Identify which cell holds the provided text, then report its [X, Y] central coordinate. 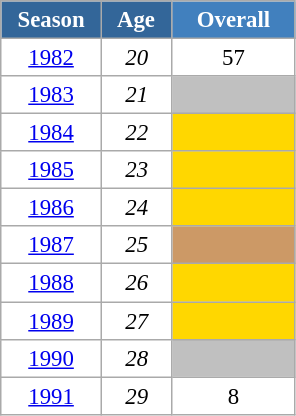
21 [136, 95]
1991 [52, 396]
20 [136, 58]
28 [136, 358]
26 [136, 283]
27 [136, 321]
Age [136, 20]
25 [136, 245]
1983 [52, 95]
23 [136, 170]
1985 [52, 170]
1990 [52, 358]
1988 [52, 283]
1982 [52, 58]
22 [136, 133]
24 [136, 208]
8 [234, 396]
29 [136, 396]
57 [234, 58]
Overall [234, 20]
1987 [52, 245]
1989 [52, 321]
1984 [52, 133]
Season [52, 20]
1986 [52, 208]
